Output the (x, y) coordinate of the center of the cell containing the given text.  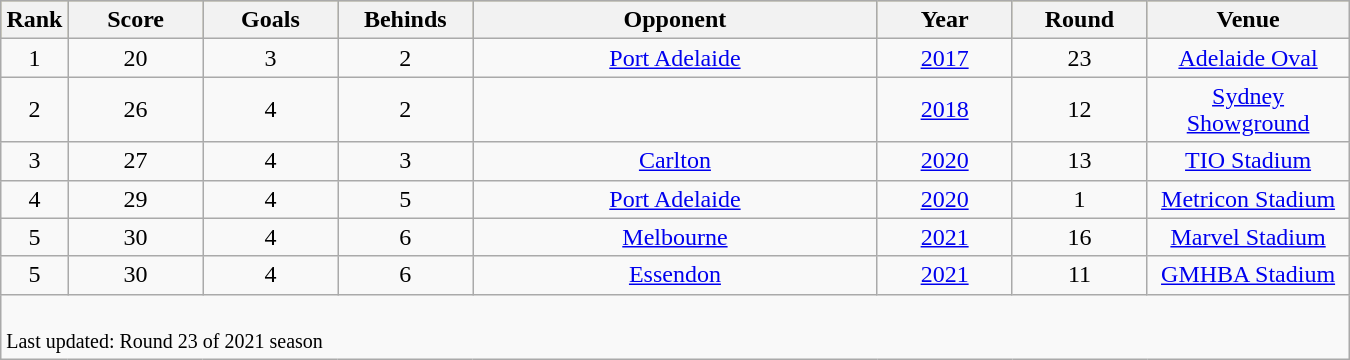
20 (136, 58)
23 (1080, 58)
2017 (944, 58)
Goals (270, 20)
Metricon Stadium (1248, 199)
Opponent (676, 20)
16 (1080, 237)
29 (136, 199)
Round (1080, 20)
11 (1080, 275)
Last updated: Round 23 of 2021 season (675, 326)
Sydney Showground (1248, 110)
TIO Stadium (1248, 161)
26 (136, 110)
Score (136, 20)
Marvel Stadium (1248, 237)
Carlton (676, 161)
Rank (34, 20)
Essendon (676, 275)
2018 (944, 110)
13 (1080, 161)
Melbourne (676, 237)
Behinds (406, 20)
Adelaide Oval (1248, 58)
GMHBA Stadium (1248, 275)
12 (1080, 110)
Venue (1248, 20)
Year (944, 20)
27 (136, 161)
